Pinpoint the cell where the given text exists, returning its (X, Y) midpoint coordinate. 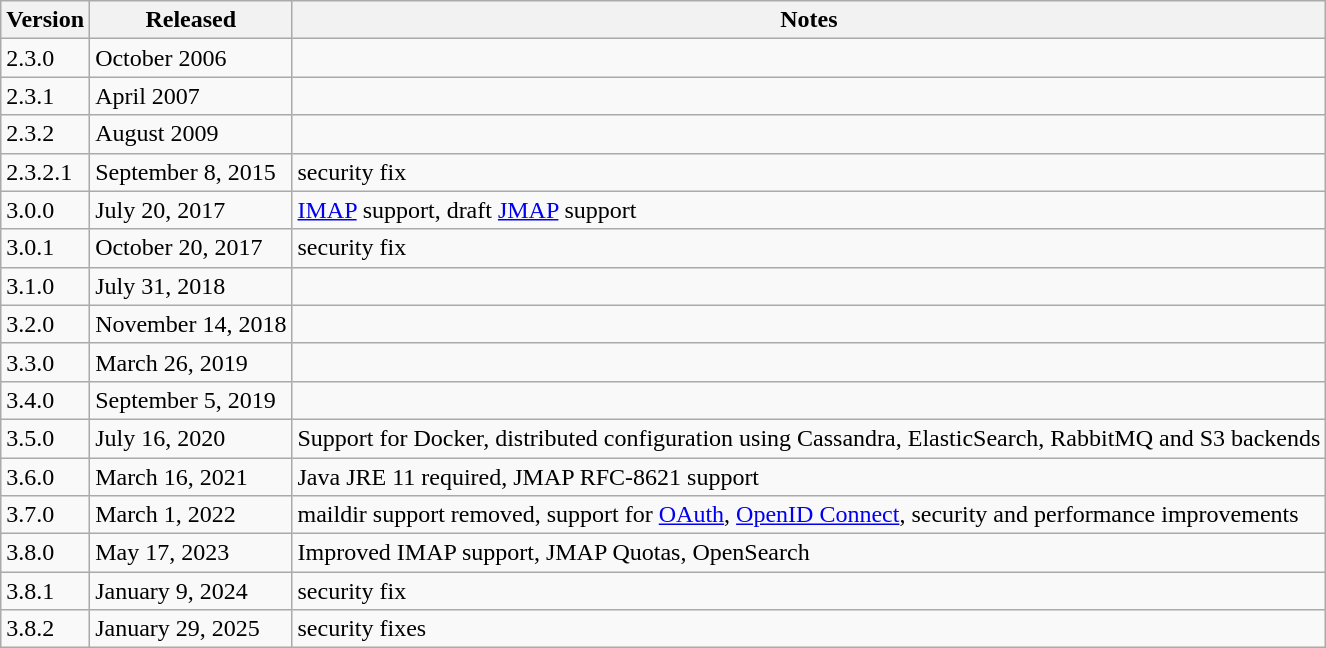
August 2009 (191, 134)
3.0.0 (46, 210)
3.4.0 (46, 400)
3.5.0 (46, 438)
October 2006 (191, 58)
March 16, 2021 (191, 477)
July 31, 2018 (191, 286)
3.8.0 (46, 553)
March 1, 2022 (191, 515)
3.0.1 (46, 248)
2.3.2.1 (46, 172)
May 17, 2023 (191, 553)
maildir support removed, support for OAuth, OpenID Connect, security and performance improvements (809, 515)
3.2.0 (46, 324)
3.7.0 (46, 515)
2.3.2 (46, 134)
3.8.2 (46, 629)
January 9, 2024 (191, 591)
November 14, 2018 (191, 324)
July 20, 2017 (191, 210)
Version (46, 20)
October 20, 2017 (191, 248)
3.8.1 (46, 591)
2.3.1 (46, 96)
March 26, 2019 (191, 362)
Improved IMAP support, JMAP Quotas, OpenSearch (809, 553)
3.1.0 (46, 286)
3.6.0 (46, 477)
Support for Docker, distributed configuration using Cassandra, ElasticSearch, RabbitMQ and S3 backends (809, 438)
3.3.0 (46, 362)
IMAP support, draft JMAP support (809, 210)
September 8, 2015 (191, 172)
January 29, 2025 (191, 629)
Notes (809, 20)
September 5, 2019 (191, 400)
security fixes (809, 629)
2.3.0 (46, 58)
Java JRE 11 required, JMAP RFC-8621 support (809, 477)
April 2007 (191, 96)
July 16, 2020 (191, 438)
Released (191, 20)
